Pinpoint the cell where the given text exists, returning its [x, y] midpoint coordinate. 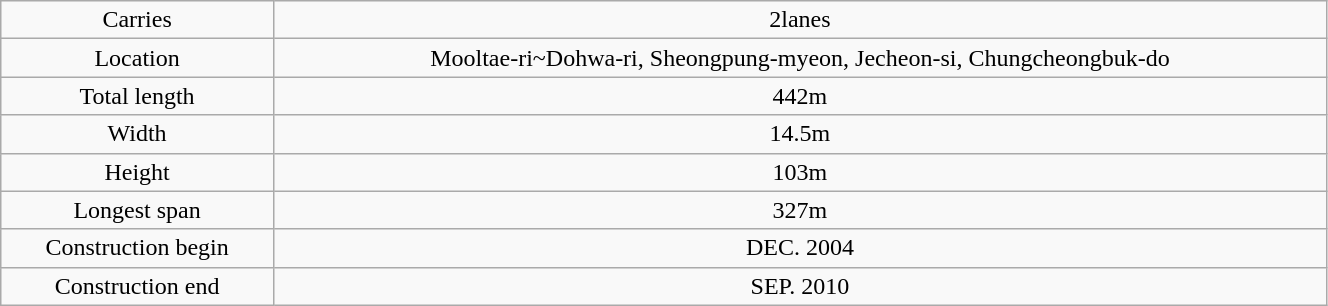
Longest span [138, 210]
14.5m [800, 134]
Construction begin [138, 248]
Mooltae-ri~Dohwa-ri, Sheongpung-myeon, Jecheon-si, Chungcheongbuk-do [800, 58]
Construction end [138, 286]
SEP. 2010 [800, 286]
2lanes [800, 20]
Width [138, 134]
Total length [138, 96]
DEC. 2004 [800, 248]
Location [138, 58]
442m [800, 96]
327m [800, 210]
Height [138, 172]
Carries [138, 20]
103m [800, 172]
